Return [x, y] of the center of cell containing provided text 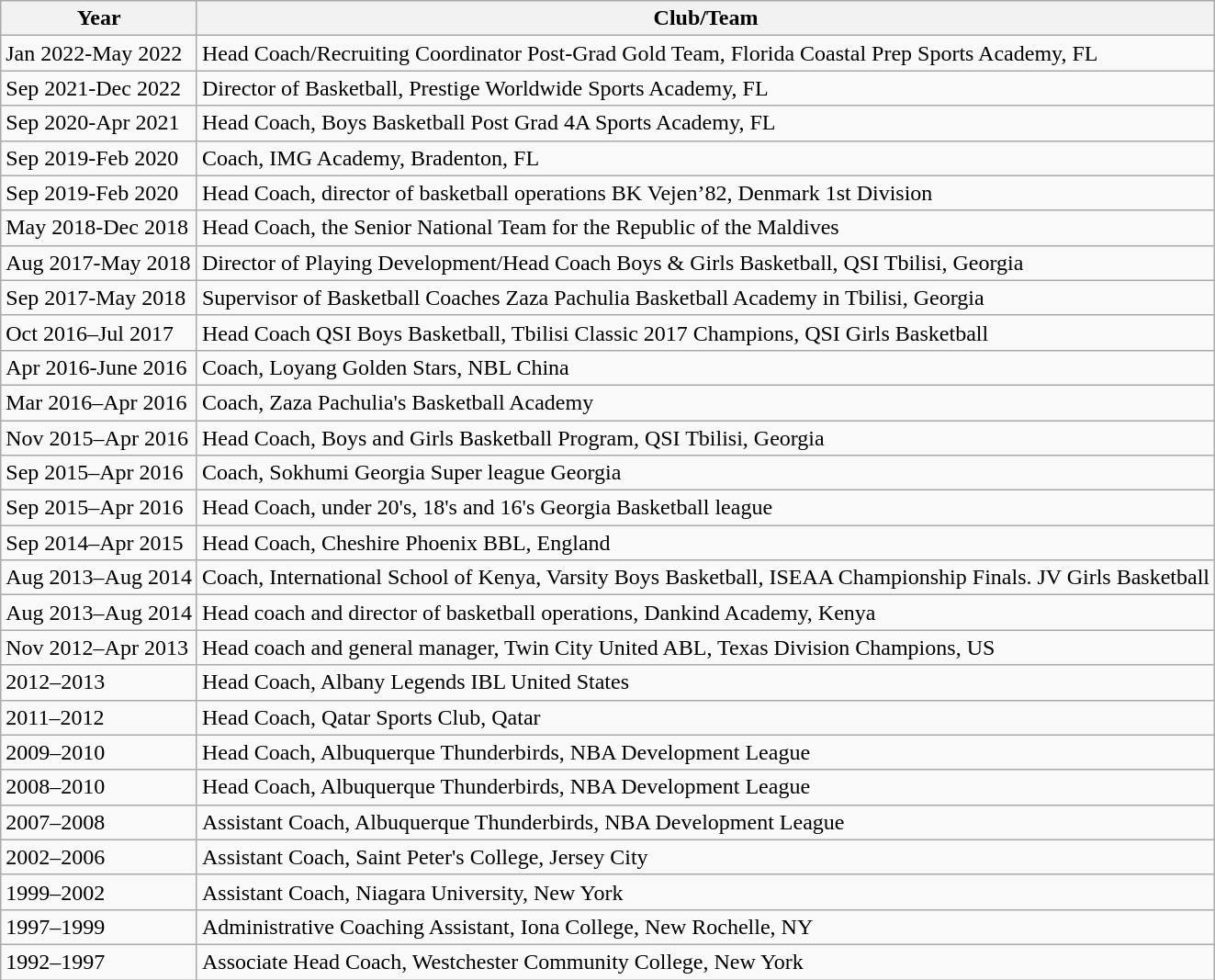
Jan 2022-May 2022 [99, 53]
1999–2002 [99, 892]
Sep 2014–Apr 2015 [99, 543]
Assistant Coach, Albuquerque Thunderbirds, NBA Development League [705, 822]
Coach, Sokhumi Georgia Super league Georgia [705, 473]
2012–2013 [99, 682]
Head Coach, under 20's, 18's and 16's Georgia Basketball league [705, 508]
Assistant Coach, Saint Peter's College, Jersey City [705, 857]
Head Coach, Boys Basketball Post Grad 4A Sports Academy, FL [705, 123]
Sep 2020-Apr 2021 [99, 123]
Associate Head Coach, Westchester Community College, New York [705, 962]
Aug 2017-May 2018 [99, 263]
Coach, Loyang Golden Stars, NBL China [705, 367]
Coach, International School of Kenya, Varsity Boys Basketball, ISEAA Championship Finals. JV Girls Basketball [705, 578]
Head coach and general manager, Twin City United ABL, Texas Division Champions, US [705, 648]
Supervisor of Basketball Coaches Zaza Pachulia Basketball Academy in Tbilisi, Georgia [705, 298]
Assistant Coach, Niagara University, New York [705, 892]
2008–2010 [99, 787]
Head coach and director of basketball operations, Dankind Academy, Kenya [705, 613]
Club/Team [705, 18]
Coach, Zaza Pachulia's Basketball Academy [705, 402]
1992–1997 [99, 962]
May 2018-Dec 2018 [99, 228]
Year [99, 18]
Oct 2016–Jul 2017 [99, 332]
Administrative Coaching Assistant, Iona College, New Rochelle, NY [705, 927]
Head Coach, Albany Legends IBL United States [705, 682]
Head Coach, Boys and Girls Basketball Program, QSI Tbilisi, Georgia [705, 438]
2002–2006 [99, 857]
Director of Playing Development/Head Coach Boys & Girls Basketball, QSI Tbilisi, Georgia [705, 263]
2011–2012 [99, 717]
Director of Basketball, Prestige Worldwide Sports Academy, FL [705, 88]
Nov 2015–Apr 2016 [99, 438]
Sep 2021-Dec 2022 [99, 88]
Sep 2017-May 2018 [99, 298]
Head Coach, Cheshire Phoenix BBL, England [705, 543]
Nov 2012–Apr 2013 [99, 648]
2007–2008 [99, 822]
Head Coach/Recruiting Coordinator Post-Grad Gold Team, Florida Coastal Prep Sports Academy, FL [705, 53]
Head Coach QSI Boys Basketball, Tbilisi Classic 2017 Champions, QSI Girls Basketball [705, 332]
Head Coach, Qatar Sports Club, Qatar [705, 717]
Coach, IMG Academy, Bradenton, FL [705, 158]
1997–1999 [99, 927]
2009–2010 [99, 752]
Mar 2016–Apr 2016 [99, 402]
Head Coach, the Senior National Team for the Republic of the Maldives [705, 228]
Apr 2016-June 2016 [99, 367]
Head Coach, director of basketball operations BK Vejen’82, Denmark 1st Division [705, 193]
